Pinpoint the cell where the given text exists, returning its [x, y] midpoint coordinate. 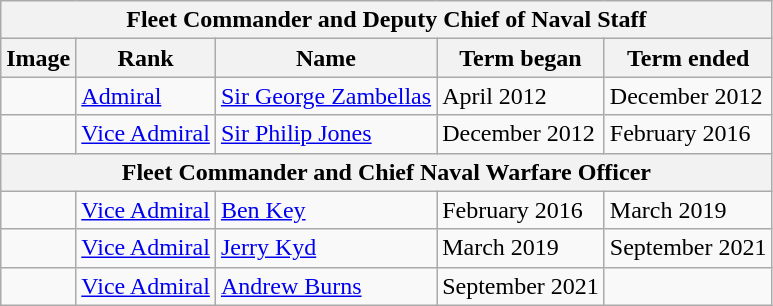
Term ended [688, 58]
Sir George Zambellas [326, 96]
Image [38, 58]
Name [326, 58]
April 2012 [521, 96]
Ben Key [326, 210]
Term began [521, 58]
Fleet Commander and Chief Naval Warfare Officer [386, 172]
Jerry Kyd [326, 248]
Andrew Burns [326, 286]
Fleet Commander and Deputy Chief of Naval Staff [386, 20]
Rank [146, 58]
Sir Philip Jones [326, 134]
Admiral [146, 96]
